Identify which cell holds the provided text, then report its [x, y] central coordinate. 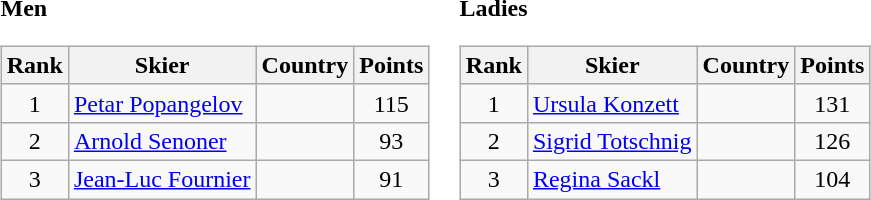
Ursula Konzett [612, 103]
Petar Popangelov [162, 103]
Arnold Senoner [162, 141]
115 [392, 103]
91 [392, 179]
126 [832, 141]
93 [392, 141]
131 [832, 103]
Jean-Luc Fournier [162, 179]
Regina Sackl [612, 179]
104 [832, 179]
Sigrid Totschnig [612, 141]
